Provide the (X, Y) coordinate of the cell's center where the given text is located.  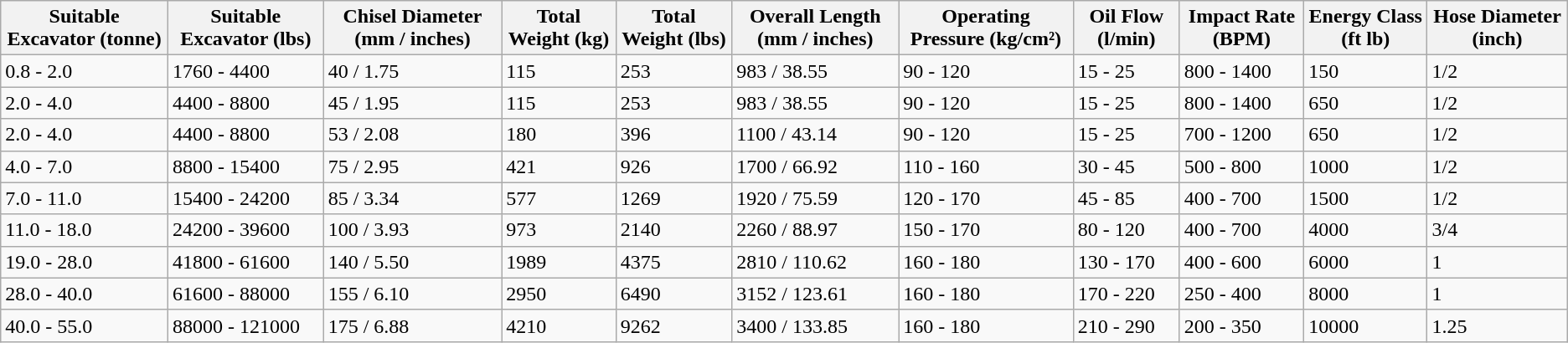
396 (673, 135)
1269 (673, 198)
8800 - 15400 (245, 166)
4375 (673, 262)
577 (559, 198)
400 - 600 (1241, 262)
3400 / 133.85 (816, 325)
2950 (559, 294)
28.0 - 40.0 (85, 294)
1100 / 43.14 (816, 135)
45 - 85 (1126, 198)
140 / 5.50 (412, 262)
Impact Rate (BPM) (1241, 28)
85 / 3.34 (412, 198)
11.0 - 18.0 (85, 230)
180 (559, 135)
Overall Length (mm / inches) (816, 28)
4210 (559, 325)
155 / 6.10 (412, 294)
45 / 1.95 (412, 103)
1989 (559, 262)
61600 - 88000 (245, 294)
4.0 - 7.0 (85, 166)
41800 - 61600 (245, 262)
9262 (673, 325)
200 - 350 (1241, 325)
Operating Pressure (kg/cm²) (986, 28)
Oil Flow (l/min) (1126, 28)
6490 (673, 294)
1.25 (1498, 325)
150 - 170 (986, 230)
Hose Diameter (inch) (1498, 28)
40 / 1.75 (412, 71)
Total Weight (kg) (559, 28)
8000 (1365, 294)
Suitable Excavator (tonne) (85, 28)
88000 - 121000 (245, 325)
130 - 170 (1126, 262)
973 (559, 230)
3/4 (1498, 230)
7.0 - 11.0 (85, 198)
2260 / 88.97 (816, 230)
1500 (1365, 198)
1700 / 66.92 (816, 166)
Chisel Diameter (mm / inches) (412, 28)
0.8 - 2.0 (85, 71)
1000 (1365, 166)
500 - 800 (1241, 166)
210 - 290 (1126, 325)
53 / 2.08 (412, 135)
75 / 2.95 (412, 166)
15400 - 24200 (245, 198)
100 / 3.93 (412, 230)
24200 - 39600 (245, 230)
40.0 - 55.0 (85, 325)
1920 / 75.59 (816, 198)
170 - 220 (1126, 294)
Total Weight (lbs) (673, 28)
150 (1365, 71)
3152 / 123.61 (816, 294)
120 - 170 (986, 198)
30 - 45 (1126, 166)
4000 (1365, 230)
175 / 6.88 (412, 325)
2810 / 110.62 (816, 262)
10000 (1365, 325)
Energy Class (ft lb) (1365, 28)
421 (559, 166)
926 (673, 166)
80 - 120 (1126, 230)
250 - 400 (1241, 294)
6000 (1365, 262)
19.0 - 28.0 (85, 262)
Suitable Excavator (lbs) (245, 28)
700 - 1200 (1241, 135)
1760 - 4400 (245, 71)
110 - 160 (986, 166)
2140 (673, 230)
